Find where the given text appears and provide that cell's center as (X, Y) coordinate. 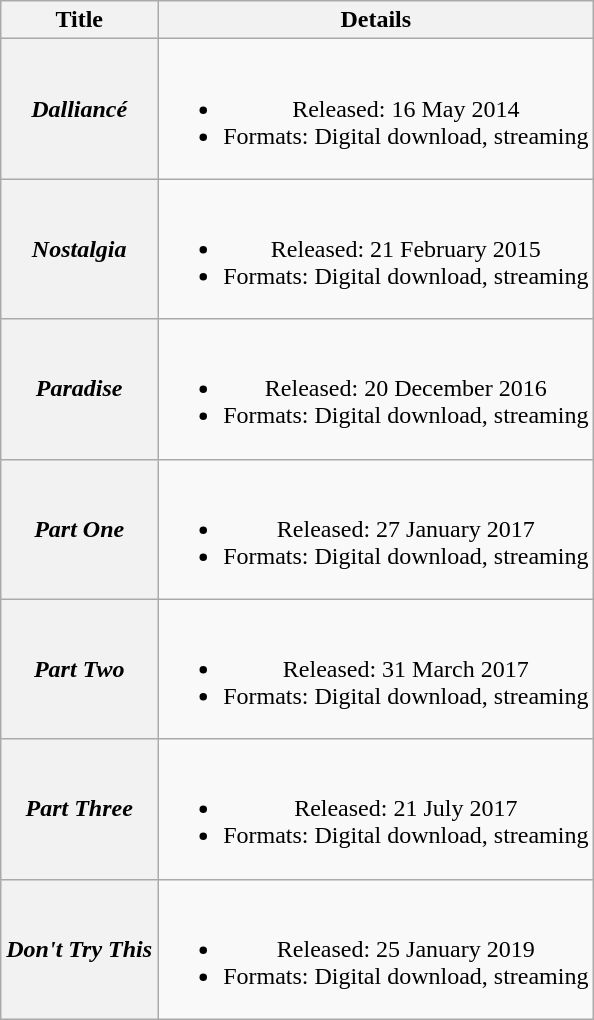
Paradise (80, 389)
Released: 31 March 2017Formats: Digital download, streaming (376, 669)
Released: 27 January 2017Formats: Digital download, streaming (376, 529)
Released: 25 January 2019Formats: Digital download, streaming (376, 949)
Part Three (80, 809)
Part Two (80, 669)
Part One (80, 529)
Released: 20 December 2016Formats: Digital download, streaming (376, 389)
Details (376, 20)
Dalliancé (80, 109)
Released: 21 July 2017Formats: Digital download, streaming (376, 809)
Released: 21 February 2015Formats: Digital download, streaming (376, 249)
Nostalgia (80, 249)
Released: 16 May 2014Formats: Digital download, streaming (376, 109)
Title (80, 20)
Don't Try This (80, 949)
